Pinpoint the cell where the given text exists, returning its [X, Y] midpoint coordinate. 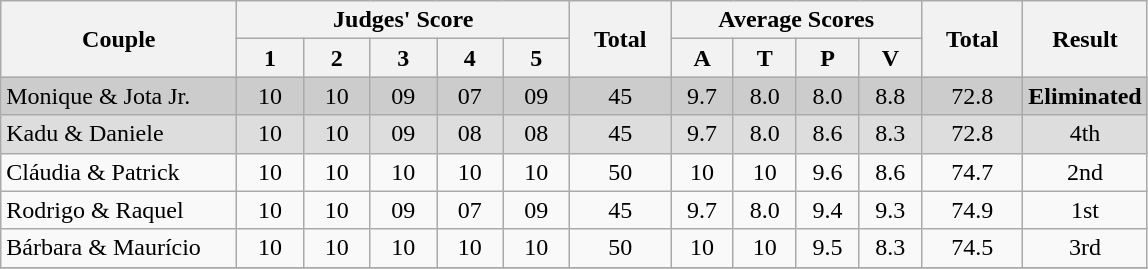
Couple [119, 39]
4th [1085, 134]
4 [470, 58]
9.4 [828, 210]
Rodrigo & Raquel [119, 210]
2nd [1085, 172]
2 [336, 58]
74.9 [972, 210]
Result [1085, 39]
9.6 [828, 172]
V [890, 58]
Judges' Score [404, 20]
Cláudia & Patrick [119, 172]
1st [1085, 210]
74.7 [972, 172]
1 [270, 58]
Kadu & Daniele [119, 134]
Average Scores [796, 20]
8.8 [890, 96]
P [828, 58]
3 [404, 58]
5 [536, 58]
74.5 [972, 248]
Monique & Jota Jr. [119, 96]
Bárbara & Maurício [119, 248]
9.3 [890, 210]
3rd [1085, 248]
Eliminated [1085, 96]
A [702, 58]
T [764, 58]
9.5 [828, 248]
